Provide the [x, y] coordinate of the cell's center where the given text is located.  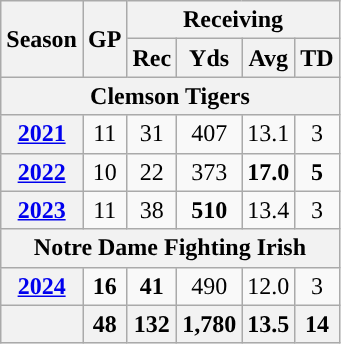
Avg [268, 58]
2021 [42, 134]
41 [152, 286]
13.5 [268, 324]
48 [104, 324]
10 [104, 172]
14 [317, 324]
13.4 [268, 210]
22 [152, 172]
2022 [42, 172]
373 [210, 172]
Season [42, 39]
2024 [42, 286]
38 [152, 210]
2023 [42, 210]
GP [104, 39]
31 [152, 134]
5 [317, 172]
132 [152, 324]
Receiving [233, 20]
Clemson Tigers [170, 96]
490 [210, 286]
Notre Dame Fighting Irish [170, 248]
13.1 [268, 134]
Rec [152, 58]
1,780 [210, 324]
17.0 [268, 172]
16 [104, 286]
407 [210, 134]
TD [317, 58]
12.0 [268, 286]
510 [210, 210]
Yds [210, 58]
